Output the (X, Y) coordinate of the center of the cell containing the given text.  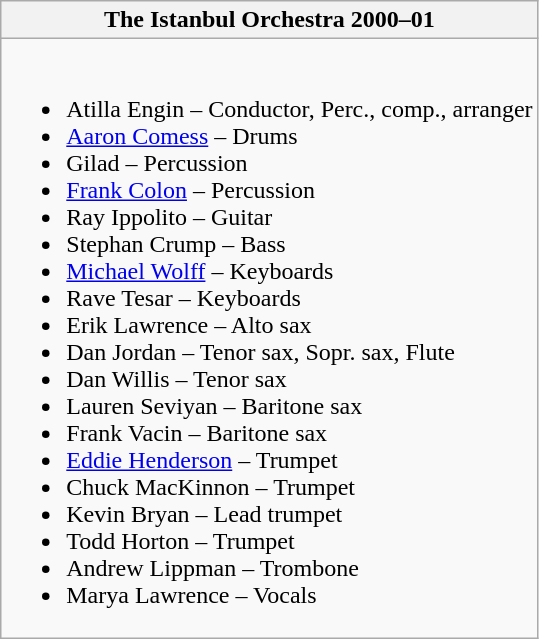
The Istanbul Orchestra 2000–01 (270, 20)
